For the text-containing cell, return its midpoint in (x, y) coordinate format. 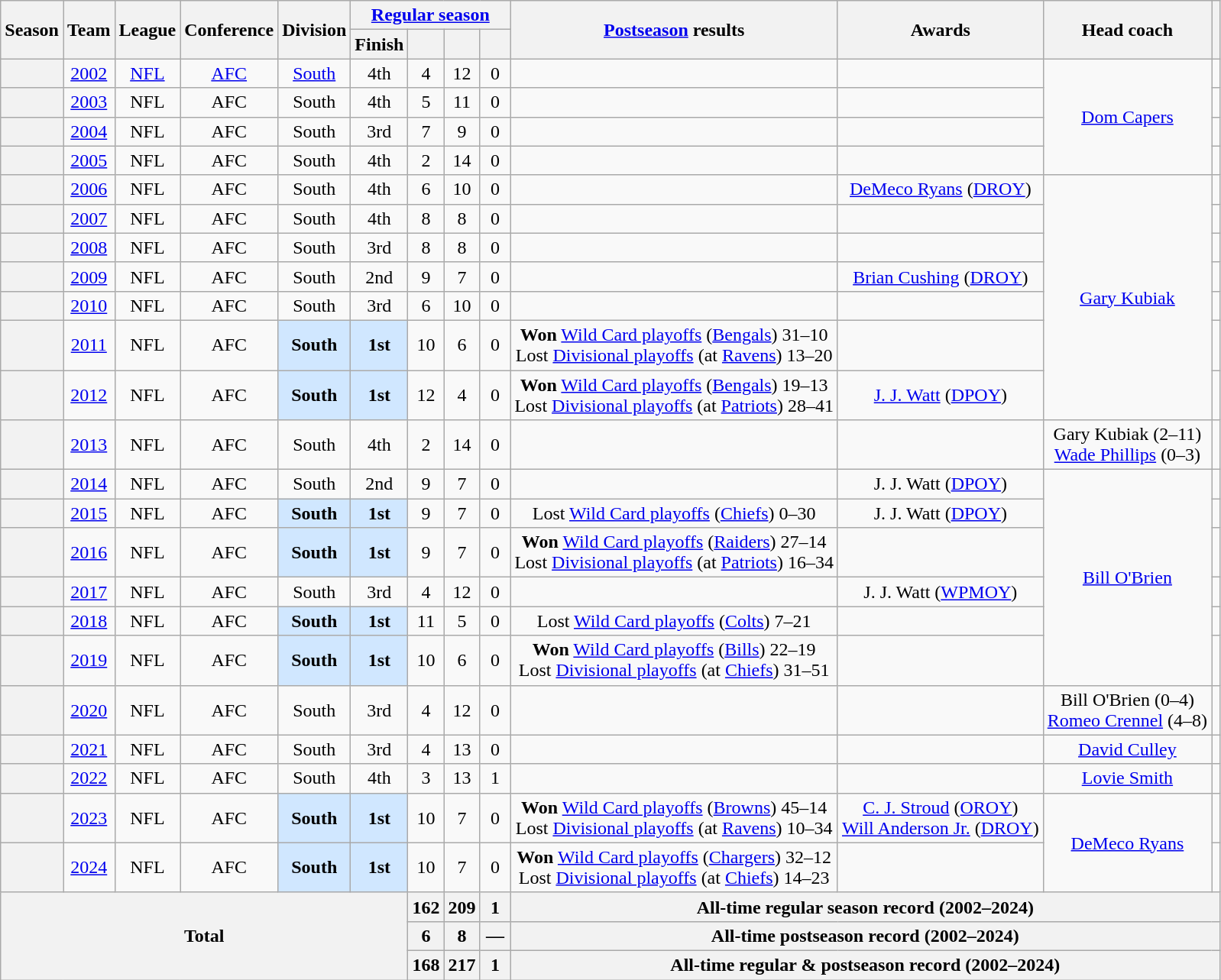
David Culley (1127, 749)
Bill O'Brien (1127, 577)
Won Wild Card playoffs (Browns) 45–14Lost Divisional playoffs (at Ravens) 10–34 (674, 817)
2008 (89, 247)
Season (32, 30)
— (495, 936)
J. J. Watt (WPMOY) (940, 592)
Conference (229, 30)
2016 (89, 553)
Brian Cushing (DROY) (940, 277)
209 (462, 907)
2007 (89, 218)
Total (205, 936)
All-time regular season record (2002–2024) (865, 907)
Postseason results (674, 30)
Finish (379, 44)
Won Wild Card playoffs (Chargers) 32–12Lost Divisional playoffs (at Chiefs) 14–23 (674, 868)
Head coach (1127, 30)
2013 (89, 445)
2011 (89, 345)
Won Wild Card playoffs (Raiders) 27–14Lost Divisional playoffs (at Patriots) 16–34 (674, 553)
2012 (89, 394)
2018 (89, 621)
Team (89, 30)
2006 (89, 189)
162 (426, 907)
C. J. Stroud (OROY)Will Anderson Jr. (DROY) (940, 817)
Awards (940, 30)
Lost Wild Card playoffs (Colts) 7–21 (674, 621)
2003 (89, 102)
2022 (89, 778)
Division (315, 30)
2017 (89, 592)
2015 (89, 513)
DeMeco Ryans (1127, 843)
Won Wild Card playoffs (Bills) 22–19 Lost Divisional playoffs (at Chiefs) 31–51 (674, 660)
2014 (89, 484)
Won Wild Card playoffs (Bengals) 19–13Lost Divisional playoffs (at Patriots) 28–41 (674, 394)
Gary Kubiak (1127, 297)
2019 (89, 660)
168 (426, 965)
217 (462, 965)
2009 (89, 277)
All-time regular & postseason record (2002–2024) (865, 965)
Regular season (431, 15)
Gary Kubiak (2–11)Wade Phillips (0–3) (1127, 445)
2004 (89, 131)
2021 (89, 749)
All-time postseason record (2002–2024) (865, 936)
Lovie Smith (1127, 778)
League (147, 30)
3 (426, 778)
DeMeco Ryans (DROY) (940, 189)
2024 (89, 868)
2005 (89, 160)
2020 (89, 710)
2002 (89, 73)
Bill O'Brien (0–4)Romeo Crennel (4–8) (1127, 710)
Won Wild Card playoffs (Bengals) 31–10Lost Divisional playoffs (at Ravens) 13–20 (674, 345)
Lost Wild Card playoffs (Chiefs) 0–30 (674, 513)
2023 (89, 817)
Dom Capers (1127, 117)
2010 (89, 306)
